Search for the cell housing the specified text and yield its (x, y) center coordinate. 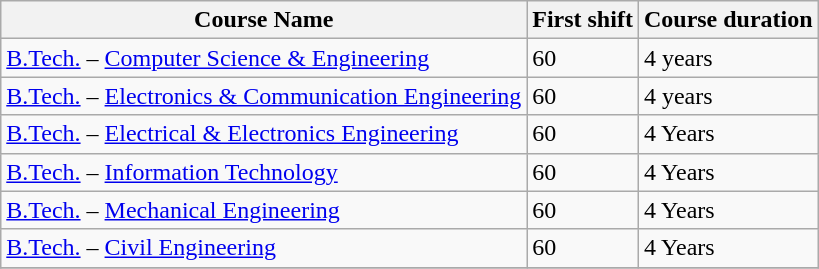
Course duration (728, 20)
B.Tech. – Civil Engineering (264, 248)
B.Tech. – Electrical & Electronics Engineering (264, 134)
First shift (583, 20)
Course Name (264, 20)
B.Tech. – Information Technology (264, 172)
B.Tech. – Electronics & Communication Engineering (264, 96)
B.Tech. – Computer Science & Engineering (264, 58)
B.Tech. – Mechanical Engineering (264, 210)
